Identify which cell holds the provided text, then report its (X, Y) central coordinate. 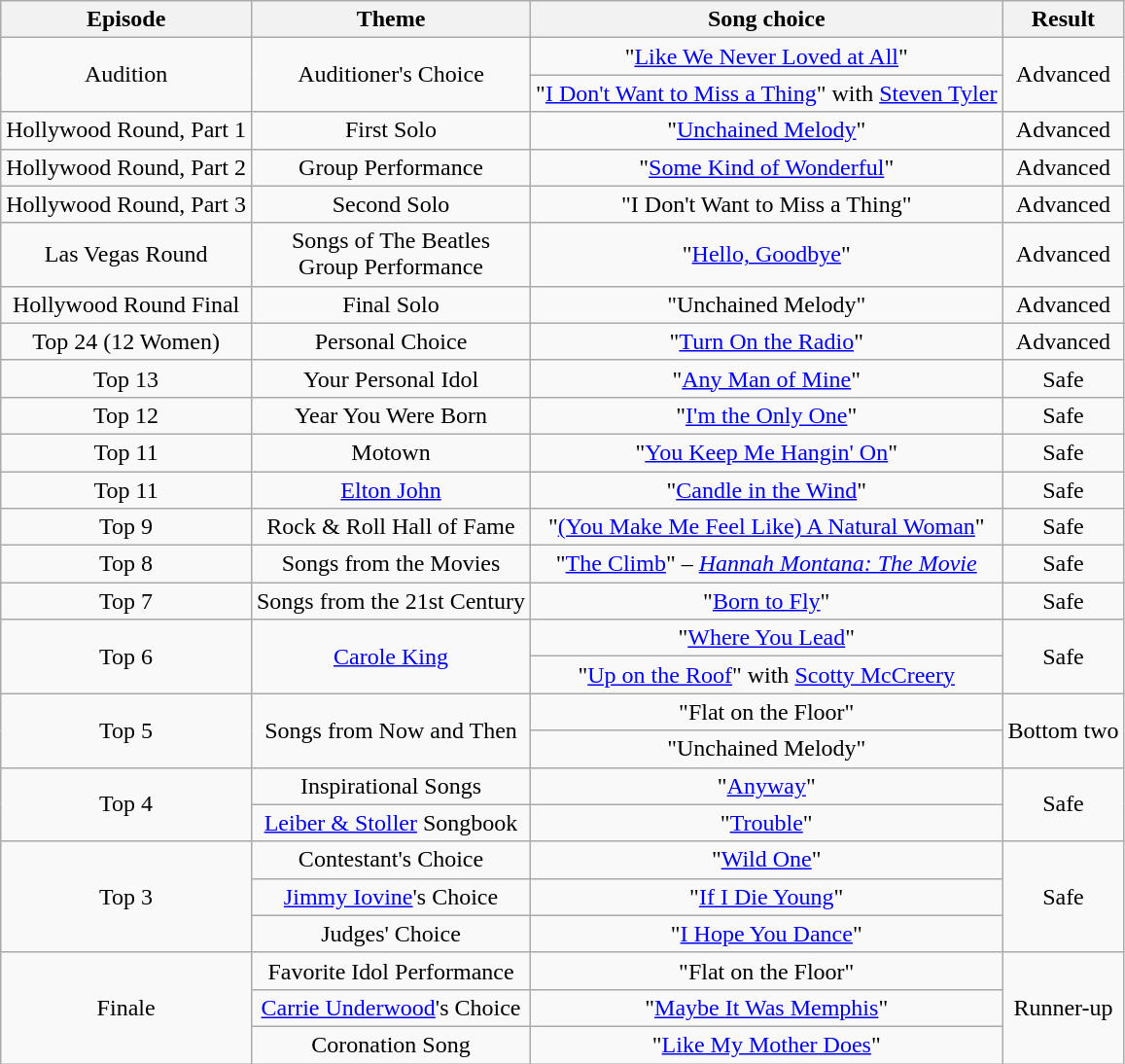
Your Personal Idol (391, 378)
Jimmy Iovine's Choice (391, 897)
Hollywood Round, Part 1 (126, 130)
Judges' Choice (391, 934)
"Anyway" (766, 786)
Top 13 (126, 378)
"You Keep Me Hangin' On" (766, 452)
Year You Were Born (391, 415)
Top 3 (126, 897)
Top 12 (126, 415)
Hollywood Round, Part 3 (126, 204)
Episode (126, 19)
Top 6 (126, 656)
"Maybe It Was Memphis" (766, 1008)
Top 8 (126, 564)
Songs of The Beatles Group Performance (391, 255)
First Solo (391, 130)
"Up on the Roof" with Scotty McCreery (766, 675)
"Turn On the Radio" (766, 341)
Favorite Idol Performance (391, 971)
Hollywood Round Final (126, 304)
"(You Make Me Feel Like) A Natural Woman" (766, 527)
Result (1064, 19)
Audition (126, 75)
"Hello, Goodbye" (766, 255)
Runner-up (1064, 1008)
"I'm the Only One" (766, 415)
"I Hope You Dance" (766, 934)
Carole King (391, 656)
Hollywood Round, Part 2 (126, 167)
Final Solo (391, 304)
Personal Choice (391, 341)
Songs from Now and Then (391, 730)
Top 24 (12 Women) (126, 341)
Las Vegas Round (126, 255)
"If I Die Young" (766, 897)
"Trouble" (766, 823)
"Some Kind of Wonderful" (766, 167)
Theme (391, 19)
"Wild One" (766, 860)
Elton John (391, 489)
Song choice (766, 19)
Leiber & Stoller Songbook (391, 823)
"Where You Lead" (766, 638)
Songs from the 21st Century (391, 601)
Top 9 (126, 527)
Second Solo (391, 204)
Carrie Underwood's Choice (391, 1008)
Bottom two (1064, 730)
"Like My Mother Does" (766, 1045)
"The Climb" – Hannah Montana: The Movie (766, 564)
Coronation Song (391, 1045)
"Born to Fly" (766, 601)
Contestant's Choice (391, 860)
"I Don't Want to Miss a Thing" with Steven Tyler (766, 93)
Finale (126, 1008)
Motown (391, 452)
"Like We Never Loved at All" (766, 56)
"Candle in the Wind" (766, 489)
Auditioner's Choice (391, 75)
Songs from the Movies (391, 564)
Top 7 (126, 601)
Top 5 (126, 730)
"I Don't Want to Miss a Thing" (766, 204)
Rock & Roll Hall of Fame (391, 527)
Group Performance (391, 167)
"Any Man of Mine" (766, 378)
Inspirational Songs (391, 786)
Top 4 (126, 804)
